Provide the [x, y] coordinate of the cell's center where the given text is located.  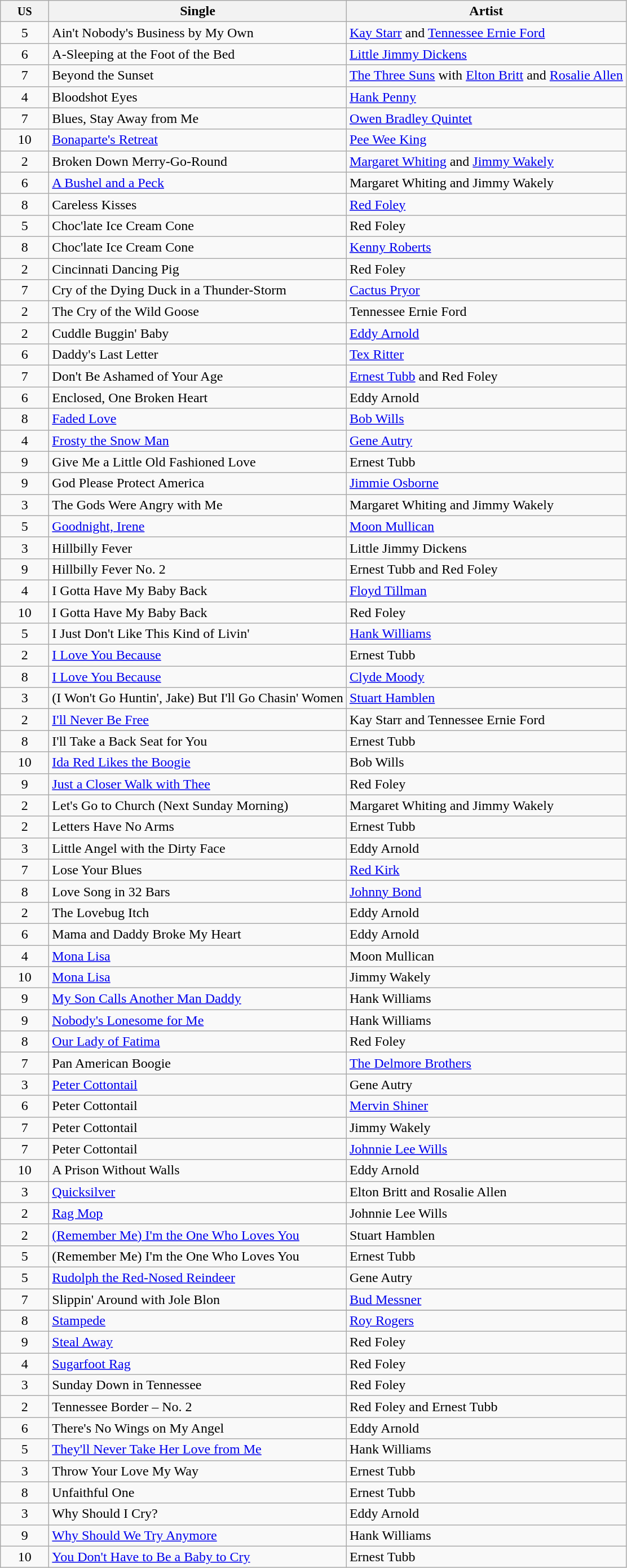
My Son Calls Another Man Daddy [198, 999]
You Don't Have to Be a Baby to Cry [198, 1557]
Red Kirk [486, 870]
Johnny Bond [486, 891]
Stampede [198, 1321]
I Just Don't Like This Kind of Livin' [198, 634]
Red Foley and Ernest Tubb [486, 1407]
Enclosed, One Broken Heart [198, 398]
Quicksilver [198, 1192]
Letters Have No Arms [198, 827]
There's No Wings on My Angel [198, 1428]
Bonaparte's Retreat [198, 140]
The Cry of the Wild Goose [198, 312]
Just a Closer Walk with Thee [198, 784]
Floyd Tillman [486, 591]
Roy Rogers [486, 1321]
Cry of the Dying Duck in a Thunder-Storm [198, 290]
Hillbilly Fever No. 2 [198, 569]
Throw Your Love My Way [198, 1471]
Owen Bradley Quintet [486, 118]
The Gods Were Angry with Me [198, 505]
Broken Down Merry-Go-Round [198, 161]
Mama and Daddy Broke My Heart [198, 934]
Cactus Pryor [486, 290]
Unfaithful One [198, 1492]
Clyde Moody [486, 677]
Faded Love [198, 419]
Give Me a Little Old Fashioned Love [198, 462]
Single [198, 11]
A Bushel and a Peck [198, 183]
I'll Take a Back Seat for You [198, 741]
Why Should I Cry? [198, 1514]
Careless Kisses [198, 204]
Sunday Down in Tennessee [198, 1385]
Lose Your Blues [198, 870]
Mervin Shiner [486, 1106]
Pan American Boogie [198, 1063]
They'll Never Take Her Love from Me [198, 1450]
Rudolph the Red-Nosed Reindeer [198, 1278]
Let's Go to Church (Next Sunday Morning) [198, 805]
(I Won't Go Huntin', Jake) But I'll Go Chasin' Women [198, 698]
Bloodshot Eyes [198, 97]
Cuddle Buggin' Baby [198, 333]
God Please Protect America [198, 483]
Slippin' Around with Jole Blon [198, 1299]
Cincinnati Dancing Pig [198, 269]
Nobody's Lonesome for Me [198, 1020]
Frosty the Snow Man [198, 441]
Elton Britt and Rosalie Allen [486, 1192]
Don't Be Ashamed of Your Age [198, 376]
Goodnight, Irene [198, 526]
The Delmore Brothers [486, 1063]
Ida Red Likes the Boogie [198, 763]
Sugarfoot Rag [198, 1364]
Jimmie Osborne [486, 483]
Ain't Nobody's Business by My Own [198, 33]
US [25, 11]
Why Should We Try Anymore [198, 1535]
Bud Messner [486, 1299]
Rag Mop [198, 1213]
The Three Suns with Elton Britt and Rosalie Allen [486, 76]
Little Angel with the Dirty Face [198, 848]
I'll Never Be Free [198, 720]
Love Song in 32 Bars [198, 891]
Hank Penny [486, 97]
The Lovebug Itch [198, 913]
A Prison Without Walls [198, 1170]
Blues, Stay Away from Me [198, 118]
Steal Away [198, 1342]
Our Lady of Fatima [198, 1042]
Tennessee Ernie Ford [486, 312]
Beyond the Sunset [198, 76]
Kenny Roberts [486, 247]
Hillbilly Fever [198, 548]
Artist [486, 11]
A-Sleeping at the Foot of the Bed [198, 54]
Daddy's Last Letter [198, 355]
Tennessee Border – No. 2 [198, 1407]
Tex Ritter [486, 355]
Pee Wee King [486, 140]
